Capture the cell that displays the provided text and extract its [X, Y] central coordinate. 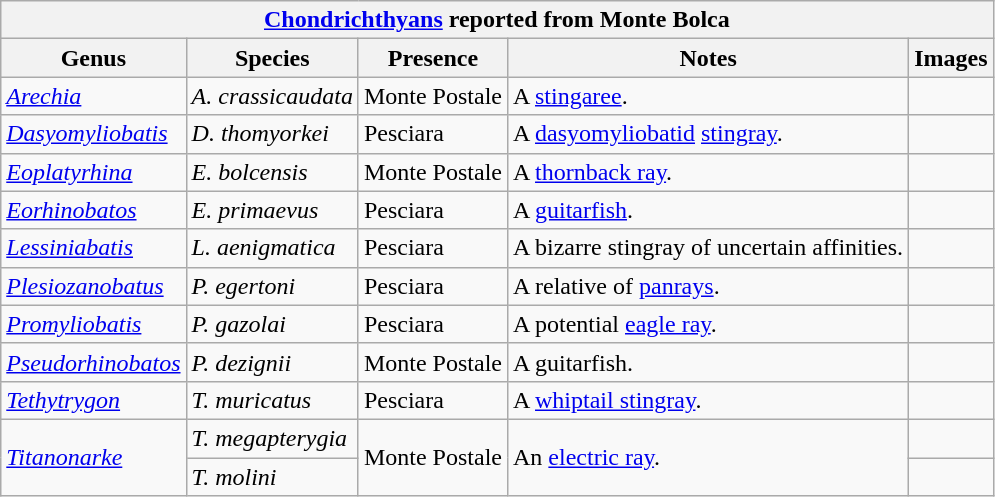
A bizarre stingray of uncertain affinities. [708, 248]
E. primaevus [272, 210]
Pseudorhinobatos [94, 362]
An electric ray. [708, 457]
Tethytrygon [94, 400]
Notes [708, 58]
A relative of panrays. [708, 286]
Titanonarke [94, 457]
Images [951, 58]
L. aenigmatica [272, 248]
Plesiozanobatus [94, 286]
Genus [94, 58]
P. gazolai [272, 324]
T. muricatus [272, 400]
A dasyomyliobatid stingray. [708, 134]
Arechia [94, 96]
D. thomyorkei [272, 134]
P. dezignii [272, 362]
T. megapterygia [272, 438]
A whiptail stingray. [708, 400]
Eorhinobatos [94, 210]
Dasyomyliobatis [94, 134]
Promyliobatis [94, 324]
Presence [432, 58]
A. crassicaudata [272, 96]
Lessiniabatis [94, 248]
A thornback ray. [708, 172]
P. egertoni [272, 286]
A potential eagle ray. [708, 324]
E. bolcensis [272, 172]
T. molini [272, 477]
Species [272, 58]
A stingaree. [708, 96]
Chondrichthyans reported from Monte Bolca [497, 20]
Eoplatyrhina [94, 172]
